For the text-containing cell, return its midpoint in [x, y] coordinate format. 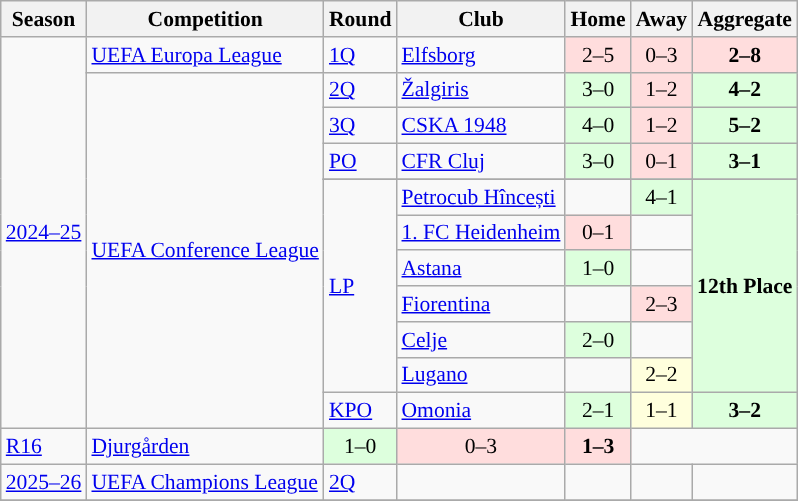
1–1 [662, 411]
Astana [480, 269]
2–2 [662, 375]
2025–26 [44, 482]
Petrocub Hîncești [480, 197]
Season [44, 19]
4–0 [598, 126]
2024–25 [44, 233]
Home [598, 19]
Djurgården [204, 447]
3Q [360, 126]
4–2 [744, 90]
Lugano [480, 375]
2–3 [662, 304]
Competition [204, 19]
UEFA Champions League [204, 482]
4–1 [662, 197]
Round [360, 19]
CFR Cluj [480, 162]
12th Place [744, 286]
PO [360, 162]
LP [360, 286]
2–5 [598, 55]
Away [662, 19]
2–1 [598, 411]
Aggregate [744, 19]
5–2 [744, 126]
UEFA Conference League [204, 250]
1Q [360, 55]
3–2 [744, 411]
Fiorentina [480, 304]
2–0 [598, 340]
UEFA Europa League [204, 55]
1. FC Heidenheim [480, 233]
Žalgiris [480, 90]
1–3 [598, 447]
Celje [480, 340]
3–1 [744, 162]
R16 [44, 447]
Omonia [480, 411]
CSKA 1948 [480, 126]
Elfsborg [480, 55]
2–8 [744, 55]
KPO [360, 411]
Club [480, 19]
